Return [x, y] of the center of cell containing provided text 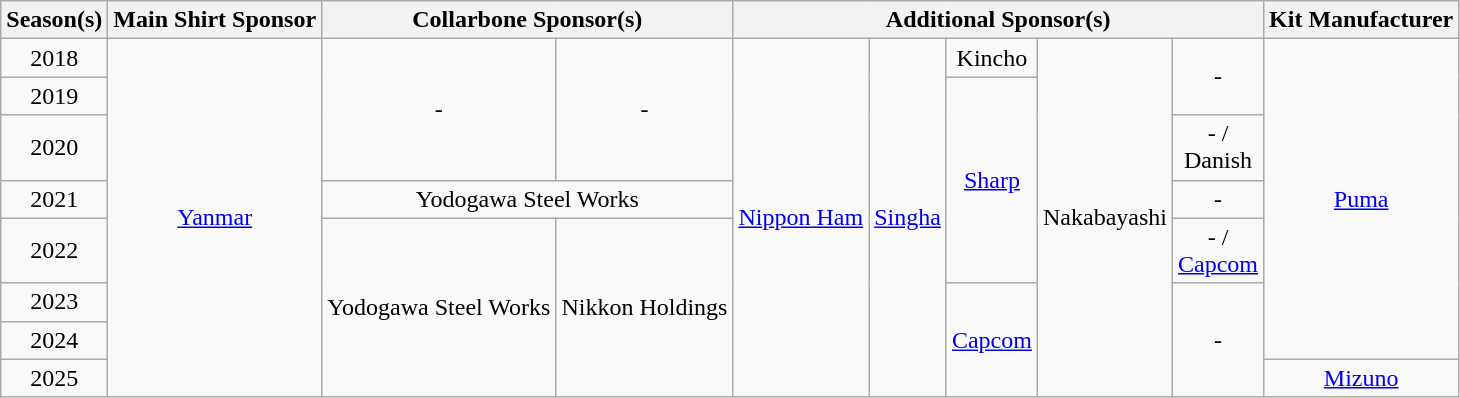
Main Shirt Sponsor [215, 20]
2018 [54, 58]
Kit Manufacturer [1362, 20]
Singha [908, 218]
Collarbone Sponsor(s) [528, 20]
Kincho [992, 58]
2022 [54, 250]
2025 [54, 378]
Nikkon Holdings [644, 308]
Season(s) [54, 20]
Sharp [992, 180]
Nippon Ham [801, 218]
2020 [54, 148]
Capcom [992, 340]
Nakabayashi [1104, 218]
Mizuno [1362, 378]
2021 [54, 199]
- /Danish [1218, 148]
2019 [54, 96]
Additional Sponsor(s) [998, 20]
Puma [1362, 199]
2023 [54, 302]
2024 [54, 340]
Yanmar [215, 218]
- /Capcom [1218, 250]
